Return the (X, Y) coordinate for the center point of the cell that contains the specified text.  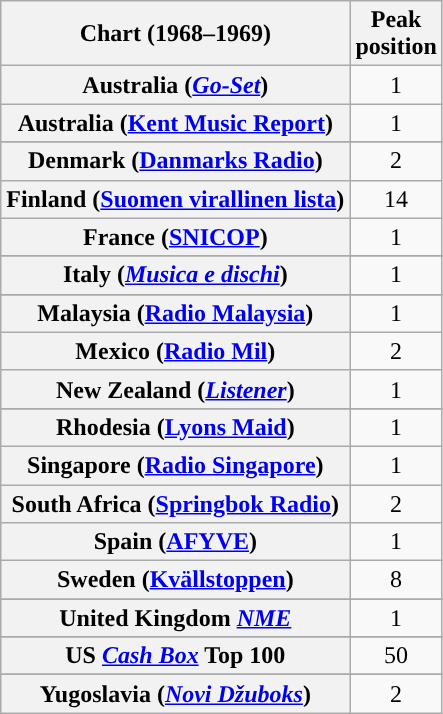
Rhodesia (Lyons Maid) (176, 427)
8 (396, 580)
Finland (Suomen virallinen lista) (176, 199)
Australia (Kent Music Report) (176, 123)
Chart (1968–1969) (176, 34)
South Africa (Springbok Radio) (176, 503)
Australia (Go-Set) (176, 85)
Singapore (Radio Singapore) (176, 465)
14 (396, 199)
US Cash Box Top 100 (176, 656)
Peakposition (396, 34)
Denmark (Danmarks Radio) (176, 161)
50 (396, 656)
France (SNICOP) (176, 237)
Mexico (Radio Mil) (176, 351)
Sweden (Kvällstoppen) (176, 580)
New Zealand (Listener) (176, 389)
United Kingdom NME (176, 618)
Malaysia (Radio Malaysia) (176, 313)
Italy (Musica e dischi) (176, 275)
Spain (AFYVE) (176, 542)
Yugoslavia (Novi Džuboks) (176, 694)
